For the text-containing cell, return its midpoint in (x, y) coordinate format. 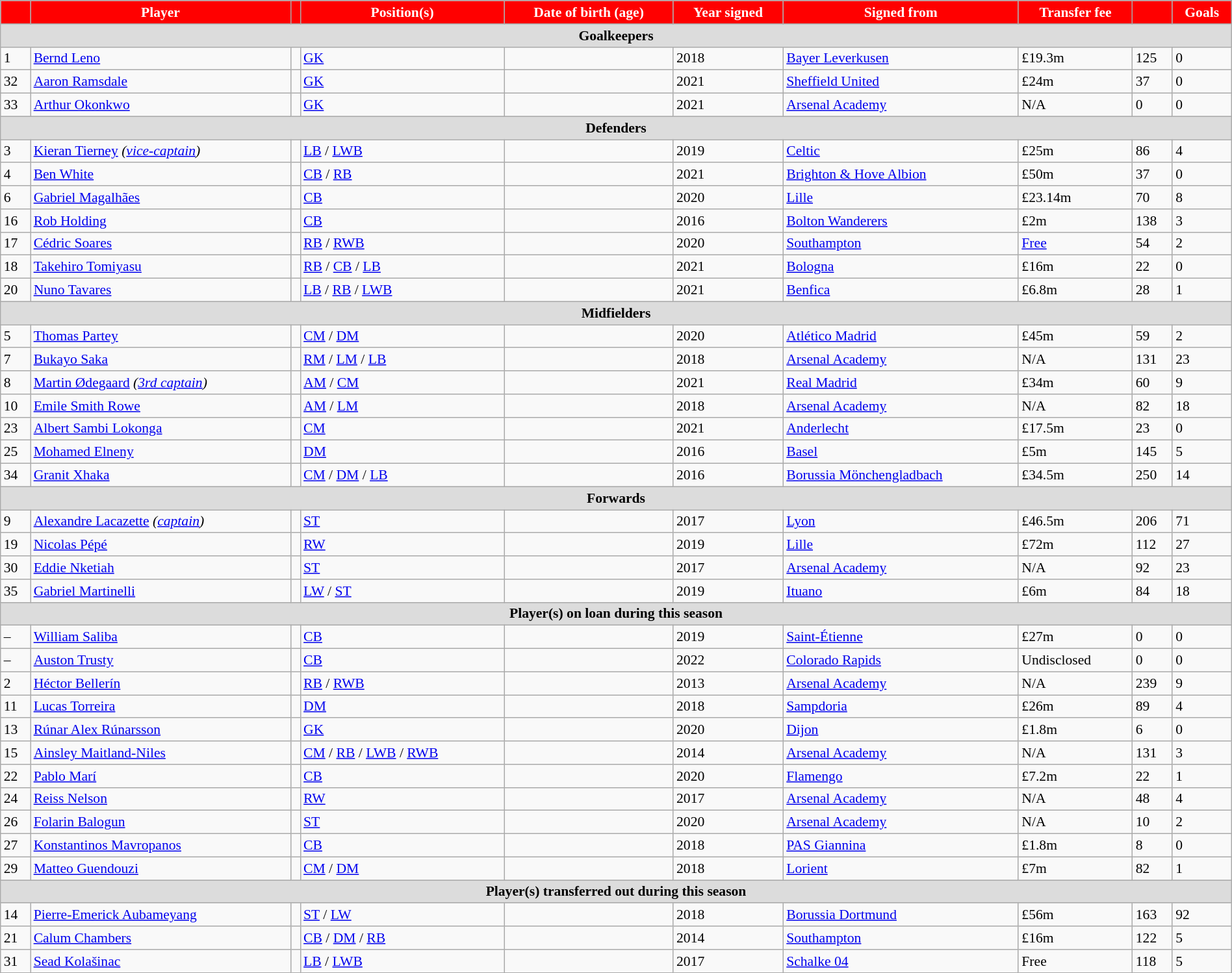
Kieran Tierney (vice-captain) (161, 151)
Date of birth (age) (589, 12)
William Saliba (161, 637)
CB / DM / RB (402, 938)
Brighton & Hove Albion (901, 175)
Atlético Madrid (901, 336)
Goals (1202, 12)
£34m (1075, 383)
Saint-Étienne (901, 637)
Reiss Nelson (161, 799)
Nicolas Pépé (161, 545)
Defenders (616, 128)
32 (16, 82)
CB / RB (402, 175)
Sead Kolašinac (161, 961)
122 (1153, 938)
2013 (728, 683)
£7.2m (1075, 776)
Midfielders (616, 313)
£27m (1075, 637)
59 (1153, 336)
Flamengo (901, 776)
£17.5m (1075, 429)
Borussia Dortmund (901, 915)
Granit Xhaka (161, 475)
71 (1202, 522)
15 (16, 753)
Borussia Mönchengladbach (901, 475)
Alexandre Lacazette (captain) (161, 522)
60 (1153, 383)
PAS Giannina (901, 846)
Celtic (901, 151)
84 (1153, 591)
Mohamed Elneny (161, 452)
118 (1153, 961)
Eddie Nketiah (161, 568)
Bologna (901, 267)
LW / ST (402, 591)
Benfica (901, 290)
Position(s) (402, 12)
Bolton Wanderers (901, 221)
£6.8m (1075, 290)
Undisclosed (1075, 661)
£25m (1075, 151)
Pierre-Emerick Aubameyang (161, 915)
Colorado Rapids (901, 661)
112 (1153, 545)
Gabriel Magalhães (161, 197)
Konstantinos Mavropanos (161, 846)
19 (16, 545)
17 (16, 244)
AM / CM (402, 383)
Cédric Soares (161, 244)
ST / LW (402, 915)
CM / RB / LWB / RWB (402, 753)
125 (1153, 58)
Lorient (901, 868)
33 (16, 105)
Goalkeepers (616, 36)
Martin Ødegaard (3rd captain) (161, 383)
35 (16, 591)
£46.5m (1075, 522)
Year signed (728, 12)
2022 (728, 661)
Ben White (161, 175)
Schalke 04 (901, 961)
Arthur Okonkwo (161, 105)
Ainsley Maitland-Niles (161, 753)
Ituano (901, 591)
RM / LM / LB (402, 360)
31 (16, 961)
Albert Sambi Lokonga (161, 429)
25 (16, 452)
£56m (1075, 915)
Player (161, 12)
163 (1153, 915)
Calum Chambers (161, 938)
Auston Trusty (161, 661)
54 (1153, 244)
£45m (1075, 336)
Lyon (901, 522)
Anderlecht (901, 429)
Sheffield United (901, 82)
Folarin Balogun (161, 822)
£19.3m (1075, 58)
£7m (1075, 868)
Rob Holding (161, 221)
£50m (1075, 175)
Gabriel Martinelli (161, 591)
16 (16, 221)
Bukayo Saka (161, 360)
£23.14m (1075, 197)
206 (1153, 522)
Player(s) transferred out during this season (616, 892)
7 (16, 360)
Thomas Partey (161, 336)
145 (1153, 452)
Takehiro Tomiyasu (161, 267)
24 (16, 799)
30 (16, 568)
£72m (1075, 545)
£5m (1075, 452)
RB / CB / LB (402, 267)
Matteo Guendouzi (161, 868)
Héctor Bellerín (161, 683)
AM / LM (402, 406)
86 (1153, 151)
£6m (1075, 591)
Nuno Tavares (161, 290)
34 (16, 475)
Real Madrid (901, 383)
29 (16, 868)
28 (1153, 290)
11 (16, 707)
89 (1153, 707)
13 (16, 730)
LB / RB / LWB (402, 290)
70 (1153, 197)
£26m (1075, 707)
£24m (1075, 82)
Dijon (901, 730)
£34.5m (1075, 475)
138 (1153, 221)
Bernd Leno (161, 58)
Basel (901, 452)
Bayer Leverkusen (901, 58)
Transfer fee (1075, 12)
250 (1153, 475)
Lucas Torreira (161, 707)
20 (16, 290)
CM (402, 429)
Signed from (901, 12)
Player(s) on loan during this season (616, 614)
48 (1153, 799)
Rúnar Alex Rúnarsson (161, 730)
CM / DM / LB (402, 475)
26 (16, 822)
Emile Smith Rowe (161, 406)
Forwards (616, 498)
£2m (1075, 221)
Sampdoria (901, 707)
Aaron Ramsdale (161, 82)
239 (1153, 683)
21 (16, 938)
Pablo Marí (161, 776)
